Find where the given text appears and provide that cell's center as (x, y) coordinate. 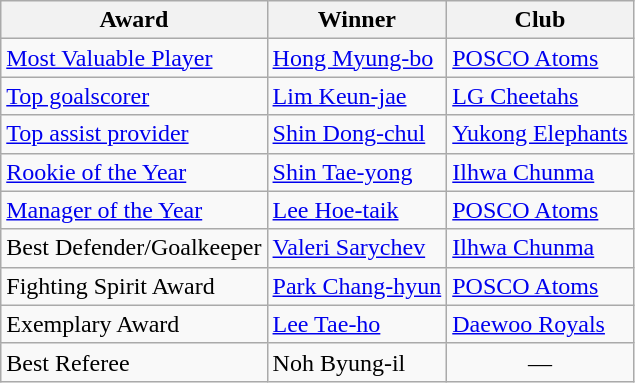
Winner (357, 20)
Manager of the Year (134, 210)
Hong Myung-bo (357, 58)
Award (134, 20)
Noh Byung-il (357, 362)
Club (540, 20)
Top assist provider (134, 134)
LG Cheetahs (540, 96)
Lee Hoe-taik (357, 210)
— (540, 362)
Most Valuable Player (134, 58)
Shin Tae-yong (357, 172)
Daewoo Royals (540, 324)
Best Referee (134, 362)
Valeri Sarychev (357, 248)
Park Chang-hyun (357, 286)
Yukong Elephants (540, 134)
Top goalscorer (134, 96)
Exemplary Award (134, 324)
Shin Dong-chul (357, 134)
Rookie of the Year (134, 172)
Lim Keun-jae (357, 96)
Best Defender/Goalkeeper (134, 248)
Fighting Spirit Award (134, 286)
Lee Tae-ho (357, 324)
